Return [X, Y] of the center of cell containing provided text 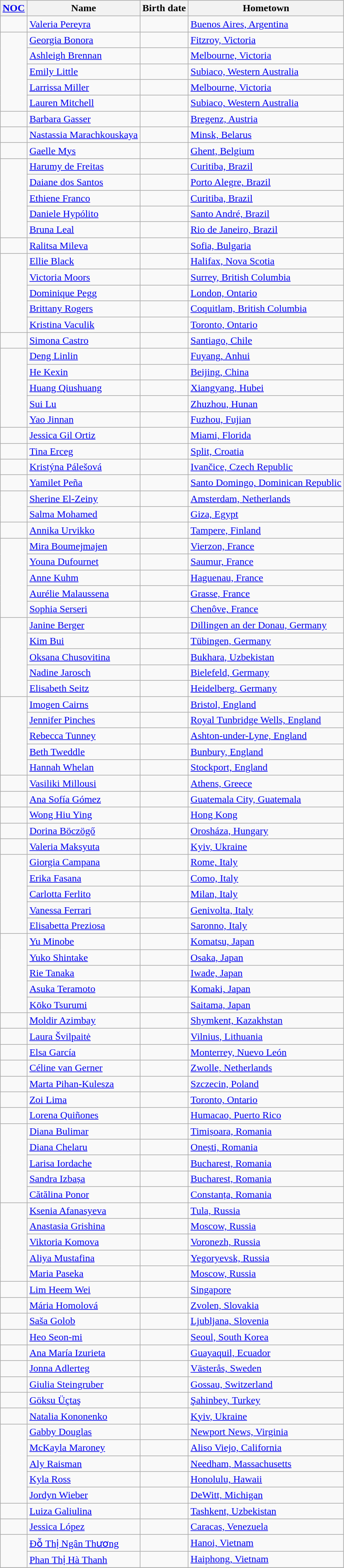
Larisa Iordache [84, 1163]
Mira Boumejmajen [84, 546]
Simona Castro [84, 340]
Ellie Black [84, 261]
Anne Kuhm [84, 578]
Humacao, Puerto Rico [266, 1115]
Voronezh, Russia [266, 1242]
Heidelberg, Germany [266, 688]
Athens, Greece [266, 783]
Bruna Leal [84, 230]
Jennifer Pinches [84, 720]
Stockport, England [266, 768]
Sophia Serseri [84, 609]
Royal Tunbridge Wells, England [266, 720]
Valeria Maksyuta [84, 847]
Rie Tanaka [84, 973]
Jessica López [84, 1527]
Timișoara, Romania [266, 1131]
Jonna Adlerteg [84, 1369]
Elsa García [84, 1052]
Västerås, Sweden [266, 1369]
Aliso Viejo, California [266, 1447]
Tampere, Finland [266, 530]
Kōko Tsurumi [84, 1005]
Newport News, Virginia [266, 1432]
Deng Linlin [84, 356]
Onești, Romania [266, 1147]
Céline van Gerner [84, 1068]
Barbara Gasser [84, 119]
Constanța, Romania [266, 1194]
Saitama, Japan [266, 1005]
Milan, Italy [266, 894]
Split, Croatia [266, 451]
Rome, Italy [266, 862]
Natalia Kononenko [84, 1416]
DeWitt, Michigan [266, 1495]
Lorena Quiñones [84, 1115]
Saša Golob [84, 1321]
Lauren Mitchell [84, 103]
Cătălina Ponor [84, 1194]
NOC [14, 8]
Luiza Galiulina [84, 1511]
Sandra Izbașa [84, 1179]
Dillingen an der Donau, Germany [266, 625]
Saronno, Italy [266, 926]
Nastassia Marachkouskaya [84, 135]
Kristina Vaculik [84, 325]
Santo André, Brazil [266, 214]
Singapore [266, 1290]
Hong Kong [266, 815]
Viktoria Komova [84, 1242]
Giulia Steingruber [84, 1384]
Mária Homolová [84, 1305]
Diana Bulimar [84, 1131]
Ljubljana, Slovenia [266, 1321]
Yao Jinnan [84, 419]
McKayla Maroney [84, 1447]
Heo Seon-mi [84, 1337]
Zoi Lima [84, 1100]
Genivolta, Italy [266, 910]
Ethiene Franco [84, 198]
Kristýna Pálešová [84, 467]
Coquitlam, British Columbia [266, 309]
Komatsu, Japan [266, 941]
Bielefeld, Germany [266, 672]
Anastasia Grishina [84, 1226]
Harumy de Freitas [84, 166]
Santo Domingo, Dominican Republic [266, 483]
Honolulu, Hawaii [266, 1479]
Gaelle Mys [84, 150]
Halifax, Nova Scotia [266, 261]
Yuko Shintake [84, 957]
Nadine Jarosch [84, 672]
Kyla Ross [84, 1479]
Birth date [164, 8]
Tina Erceg [84, 451]
Moldir Azimbay [84, 1021]
Bregenz, Austria [266, 119]
Göksu Üçtaş [84, 1400]
Kim Bui [84, 641]
Jessica Gil Ortiz [84, 435]
Yegoryevsk, Russia [266, 1258]
Ana Sofía Gómez [84, 799]
Erika Fasana [84, 878]
Rebecca Tunney [84, 736]
Beth Tweddle [84, 752]
Yu Minobe [84, 941]
Surrey, British Columbia [266, 277]
Elisabetta Preziosa [84, 926]
Tashkent, Uzbekistan [266, 1511]
Aliya Mustafina [84, 1258]
Dominique Pegg [84, 293]
Hanoi, Vietnam [266, 1543]
Como, Italy [266, 878]
Vanessa Ferrari [84, 910]
Valeria Pereyra [84, 24]
Fuzhou, Fujian [266, 419]
Monterrey, Nuevo León [266, 1052]
Santiago, Chile [266, 340]
Amsterdam, Netherlands [266, 499]
Gossau, Switzerland [266, 1384]
Tübingen, Germany [266, 641]
Vierzon, France [266, 546]
Diana Chelaru [84, 1147]
Fitzroy, Victoria [266, 40]
Bristol, England [266, 704]
Komaki, Japan [266, 989]
Rio de Janeiro, Brazil [266, 230]
Guayaquil, Ecuador [266, 1353]
Orosháza, Hungary [266, 831]
Giorgia Campana [84, 862]
Maria Paseka [84, 1274]
Haguenau, France [266, 578]
Bukhara, Uzbekistan [266, 657]
Vasiliki Millousi [84, 783]
Ashleigh Brennan [84, 56]
Wong Hiu Ying [84, 815]
Bunbury, England [266, 752]
Youna Dufournet [84, 562]
Emily Little [84, 71]
Gabby Douglas [84, 1432]
Szczecin, Poland [266, 1084]
Janine Berger [84, 625]
Buenos Aires, Argentina [266, 24]
Saumur, France [266, 562]
Zwolle, Netherlands [266, 1068]
Ksenia Afanasyeva [84, 1211]
Marta Pihan-Kulesza [84, 1084]
London, Ontario [266, 293]
Miami, Florida [266, 435]
Name [84, 8]
Haiphong, Vietnam [266, 1559]
Phan Thị Hà Thanh [84, 1559]
Ivančice, Czech Republic [266, 467]
Jordyn Wieber [84, 1495]
Porto Alegre, Brazil [266, 182]
Giza, Egypt [266, 514]
Caracas, Venezuela [266, 1527]
Đỗ Thị Ngân Thương [84, 1543]
Asuka Teramoto [84, 989]
Hometown [266, 8]
Sofia, Bulgaria [266, 246]
Elisabeth Seitz [84, 688]
Shymkent, Kazakhstan [266, 1021]
Fuyang, Anhui [266, 356]
Zvolen, Slovakia [266, 1305]
Aurélie Malaussena [84, 593]
Ana María Izurieta [84, 1353]
Larrissa Miller [84, 87]
Ashton-under-Lyne, England [266, 736]
Xiangyang, Hubei [266, 388]
Yamilet Peña [84, 483]
Beijing, China [266, 372]
He Kexin [84, 372]
Hannah Whelan [84, 768]
Georgia Bonora [84, 40]
Seoul, South Korea [266, 1337]
Iwade, Japan [266, 973]
Carlotta Ferlito [84, 894]
Osaka, Japan [266, 957]
Ralitsa Mileva [84, 246]
Lim Heem Wei [84, 1290]
Brittany Rogers [84, 309]
Salma Mohamed [84, 514]
Ghent, Belgium [266, 150]
Needham, Massachusetts [266, 1463]
Aly Raisman [84, 1463]
Imogen Cairns [84, 704]
Victoria Moors [84, 277]
Minsk, Belarus [266, 135]
Laura Švilpaitė [84, 1036]
Zhuzhou, Hunan [266, 404]
Vilnius, Lithuania [266, 1036]
Daiane dos Santos [84, 182]
Oksana Chusovitina [84, 657]
Sherine El-Zeiny [84, 499]
Annika Urvikko [84, 530]
Chenôve, France [266, 609]
Tula, Russia [266, 1211]
Sui Lu [84, 404]
Huang Qiushuang [84, 388]
Grasse, France [266, 593]
Guatemala City, Guatemala [266, 799]
Şahinbey, Turkey [266, 1400]
Daniele Hypólito [84, 214]
Dorina Böczögő [84, 831]
